For the text-containing cell, return its midpoint in (x, y) coordinate format. 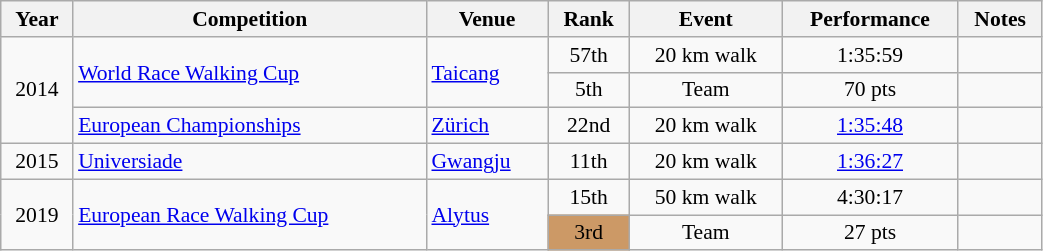
European Championships (250, 126)
Alytus (486, 214)
3rd (589, 233)
2019 (37, 214)
70 pts (870, 90)
World Race Walking Cup (250, 72)
Venue (486, 19)
15th (589, 197)
Competition (250, 19)
Gwangju (486, 162)
50 km walk (706, 197)
European Race Walking Cup (250, 214)
Event (706, 19)
Universiade (250, 162)
Rank (589, 19)
4:30:17 (870, 197)
22nd (589, 126)
57th (589, 55)
2015 (37, 162)
27 pts (870, 233)
5th (589, 90)
11th (589, 162)
Zürich (486, 126)
1:35:59 (870, 55)
2014 (37, 90)
1:36:27 (870, 162)
Notes (1000, 19)
Performance (870, 19)
1:35:48 (870, 126)
Taicang (486, 72)
Year (37, 19)
